Capture the cell that displays the provided text and extract its (x, y) central coordinate. 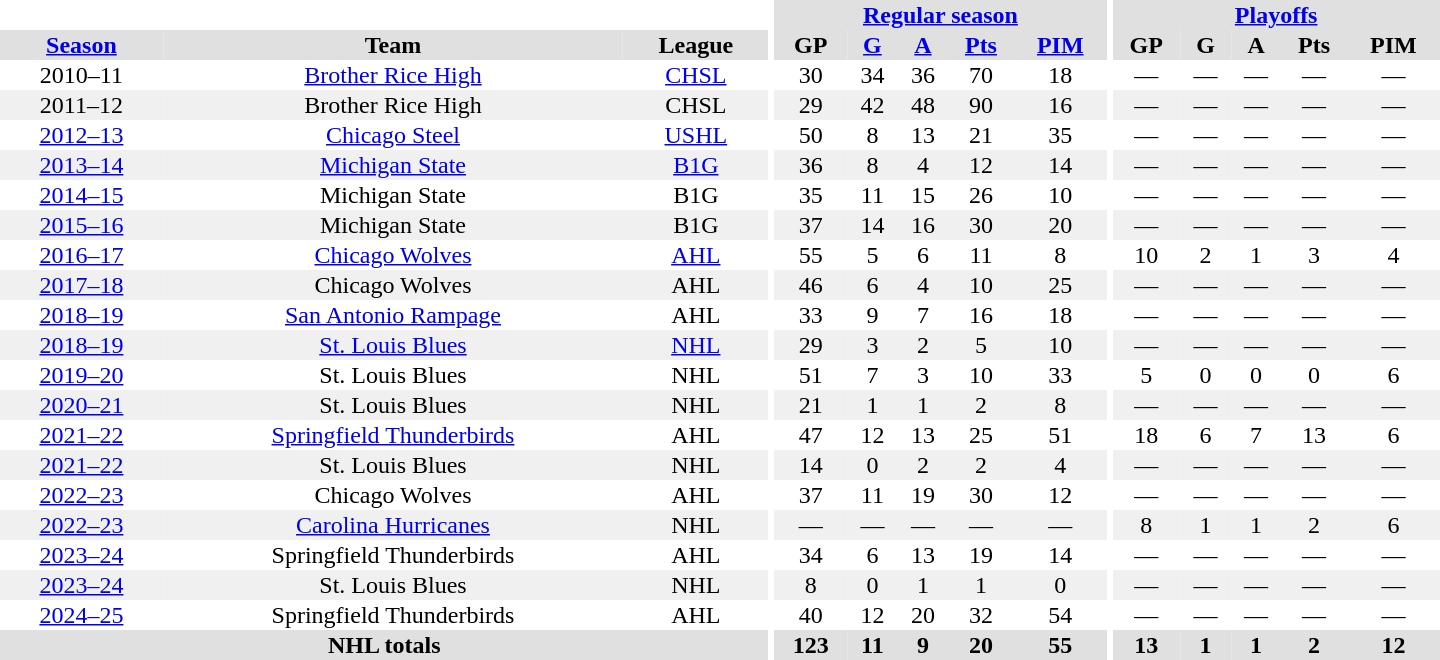
2014–15 (82, 195)
Season (82, 45)
Team (393, 45)
League (696, 45)
San Antonio Rampage (393, 315)
50 (810, 135)
Playoffs (1276, 15)
47 (810, 435)
2010–11 (82, 75)
2013–14 (82, 165)
48 (924, 105)
2024–25 (82, 615)
54 (1060, 615)
2020–21 (82, 405)
2012–13 (82, 135)
Regular season (940, 15)
2016–17 (82, 255)
26 (981, 195)
2017–18 (82, 285)
15 (924, 195)
40 (810, 615)
32 (981, 615)
42 (872, 105)
2019–20 (82, 375)
123 (810, 645)
70 (981, 75)
90 (981, 105)
2011–12 (82, 105)
Carolina Hurricanes (393, 525)
Chicago Steel (393, 135)
USHL (696, 135)
2015–16 (82, 225)
46 (810, 285)
NHL totals (384, 645)
